Extract the [x, y] coordinate from the center of the cell holding the provided text.  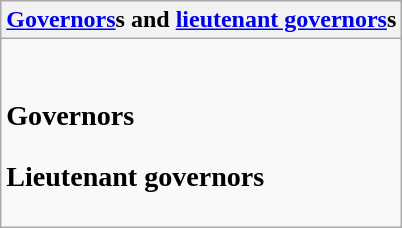
Governorss and lieutenant governorss [202, 20]
GovernorsLieutenant governors [202, 133]
